Output the (x, y) coordinate of the center of the cell containing the given text.  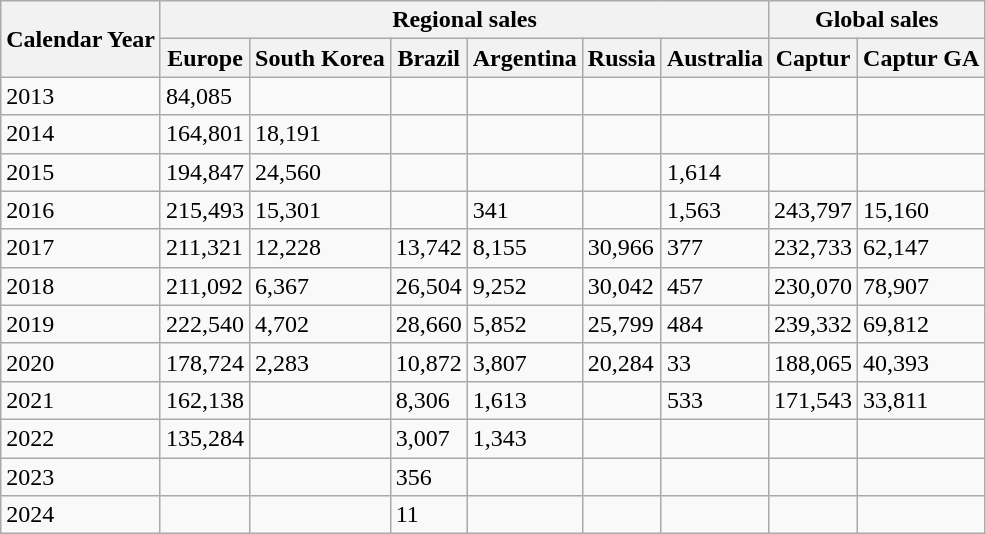
26,504 (428, 286)
2019 (81, 324)
162,138 (204, 400)
13,742 (428, 248)
6,367 (320, 286)
3,807 (524, 362)
30,966 (622, 248)
Global sales (876, 20)
356 (428, 477)
9,252 (524, 286)
211,092 (204, 286)
5,852 (524, 324)
2,283 (320, 362)
178,724 (204, 362)
2022 (81, 438)
33 (714, 362)
15,160 (922, 210)
24,560 (320, 172)
40,393 (922, 362)
12,228 (320, 248)
Regional sales (464, 20)
Australia (714, 58)
11 (428, 515)
533 (714, 400)
Europe (204, 58)
2017 (81, 248)
341 (524, 210)
Russia (622, 58)
78,907 (922, 286)
Brazil (428, 58)
2024 (81, 515)
164,801 (204, 134)
Captur (812, 58)
1,563 (714, 210)
222,540 (204, 324)
South Korea (320, 58)
211,321 (204, 248)
2013 (81, 96)
18,191 (320, 134)
230,070 (812, 286)
2018 (81, 286)
243,797 (812, 210)
3,007 (428, 438)
25,799 (622, 324)
62,147 (922, 248)
2023 (81, 477)
2014 (81, 134)
10,872 (428, 362)
232,733 (812, 248)
188,065 (812, 362)
15,301 (320, 210)
8,155 (524, 248)
484 (714, 324)
171,543 (812, 400)
Argentina (524, 58)
20,284 (622, 362)
1,343 (524, 438)
33,811 (922, 400)
30,042 (622, 286)
84,085 (204, 96)
4,702 (320, 324)
2020 (81, 362)
1,613 (524, 400)
377 (714, 248)
2016 (81, 210)
1,614 (714, 172)
8,306 (428, 400)
69,812 (922, 324)
239,332 (812, 324)
Calendar Year (81, 39)
194,847 (204, 172)
215,493 (204, 210)
457 (714, 286)
Captur GA (922, 58)
135,284 (204, 438)
28,660 (428, 324)
2021 (81, 400)
2015 (81, 172)
